Provide the (x, y) coordinate of the cell's center where the given text is located.  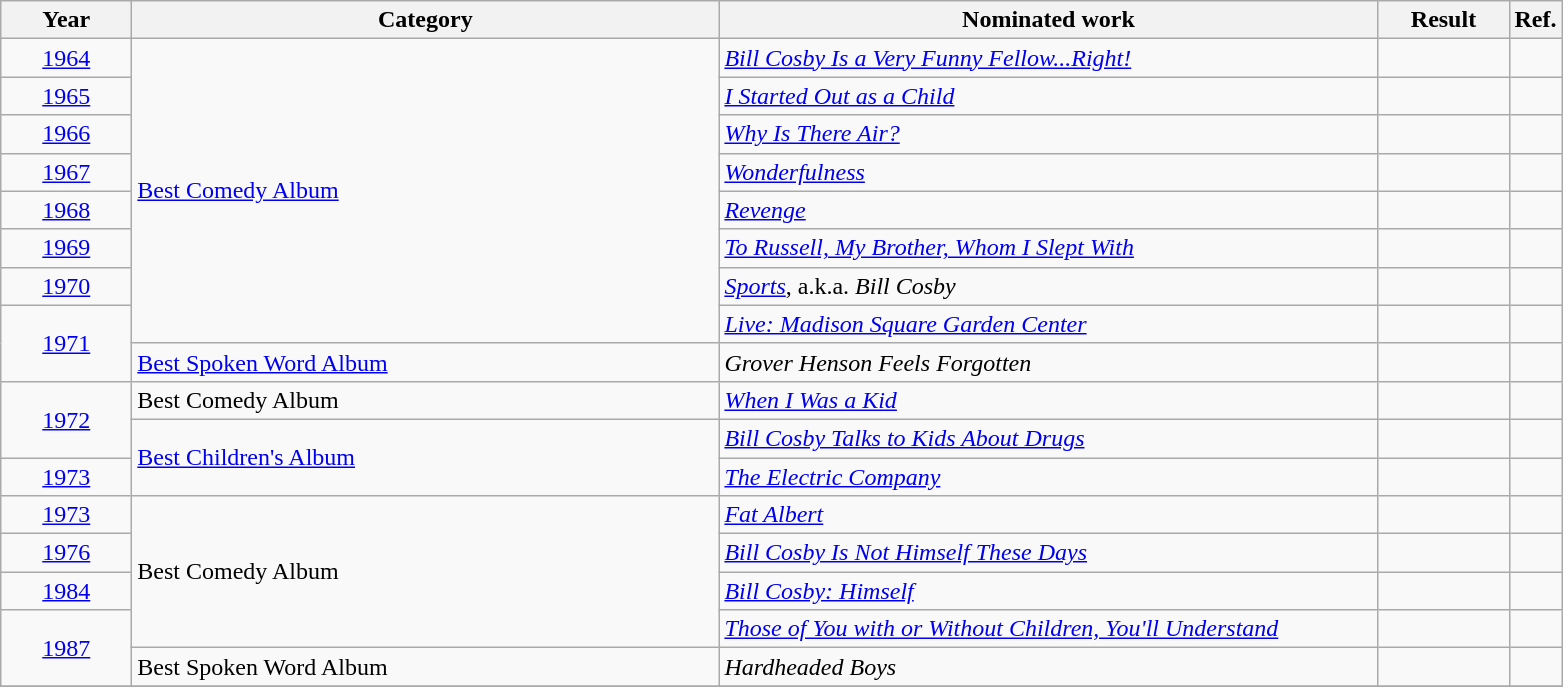
1964 (66, 58)
Bill Cosby Is a Very Funny Fellow...Right! (1048, 58)
1972 (66, 419)
1984 (66, 591)
Nominated work (1048, 20)
Hardheaded Boys (1048, 667)
Best Children's Album (426, 457)
1987 (66, 648)
1969 (66, 248)
Live: Madison Square Garden Center (1048, 324)
Sports, a.k.a. Bill Cosby (1048, 286)
1965 (66, 96)
Result (1444, 20)
1967 (66, 172)
Bill Cosby Talks to Kids About Drugs (1048, 438)
1970 (66, 286)
Why Is There Air? (1048, 134)
Revenge (1048, 210)
Category (426, 20)
The Electric Company (1048, 477)
Bill Cosby Is Not Himself These Days (1048, 553)
1971 (66, 343)
1968 (66, 210)
Wonderfulness (1048, 172)
Grover Henson Feels Forgotten (1048, 362)
1976 (66, 553)
I Started Out as a Child (1048, 96)
Those of You with or Without Children, You'll Understand (1048, 629)
When I Was a Kid (1048, 400)
Fat Albert (1048, 515)
1966 (66, 134)
To Russell, My Brother, Whom I Slept With (1048, 248)
Ref. (1536, 20)
Bill Cosby: Himself (1048, 591)
Year (66, 20)
